Identify which cell holds the provided text, then report its [x, y] central coordinate. 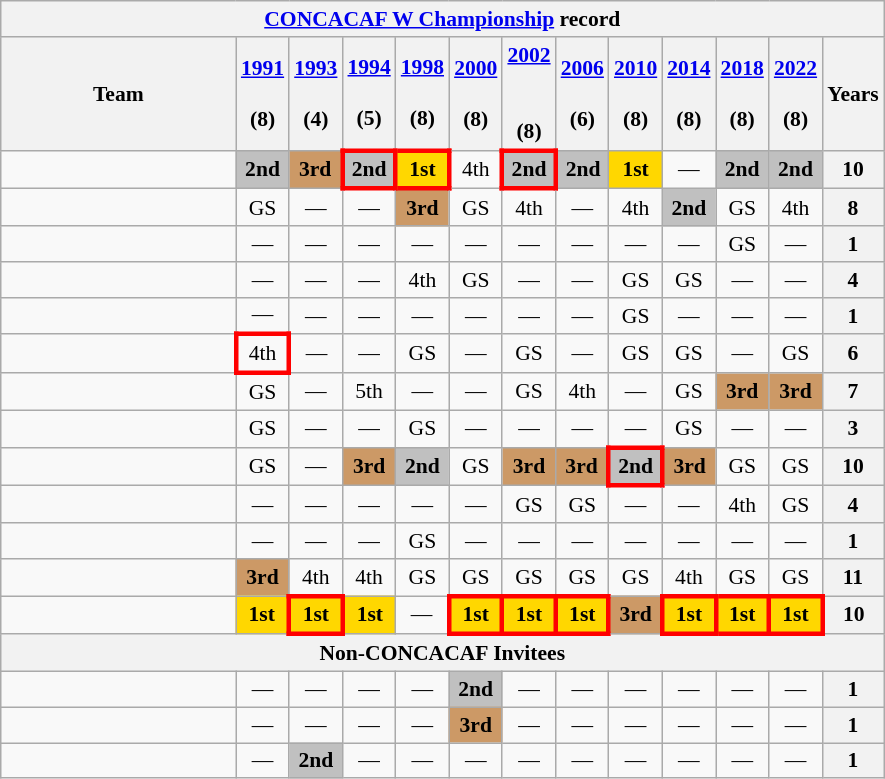
8 [853, 208]
2010(8) [636, 94]
1993(4) [316, 94]
2014(8) [688, 94]
2018(8) [742, 94]
CONCACAF W Championship record [442, 19]
2022(8) [796, 94]
3 [853, 428]
2002(8) [528, 94]
1998(8) [422, 94]
Team [118, 94]
Years [853, 94]
2000(8) [476, 94]
7 [853, 392]
1991(8) [262, 94]
2006(6) [582, 94]
Non-CONCACAF Invitees [442, 654]
1994(5) [368, 94]
5th [368, 392]
6 [853, 354]
11 [853, 578]
